Provide the [X, Y] coordinate of the cell's center where the given text is located.  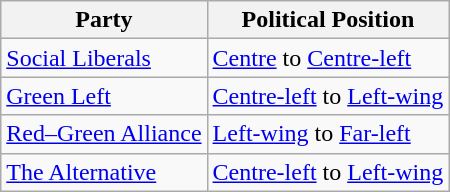
Green Left [104, 96]
Social Liberals [104, 58]
Red–Green Alliance [104, 134]
The Alternative [104, 172]
Party [104, 20]
Left-wing to Far-left [328, 134]
Centre to Centre-left [328, 58]
Political Position [328, 20]
